Provide the [X, Y] coordinate of the cell's center where the given text is located.  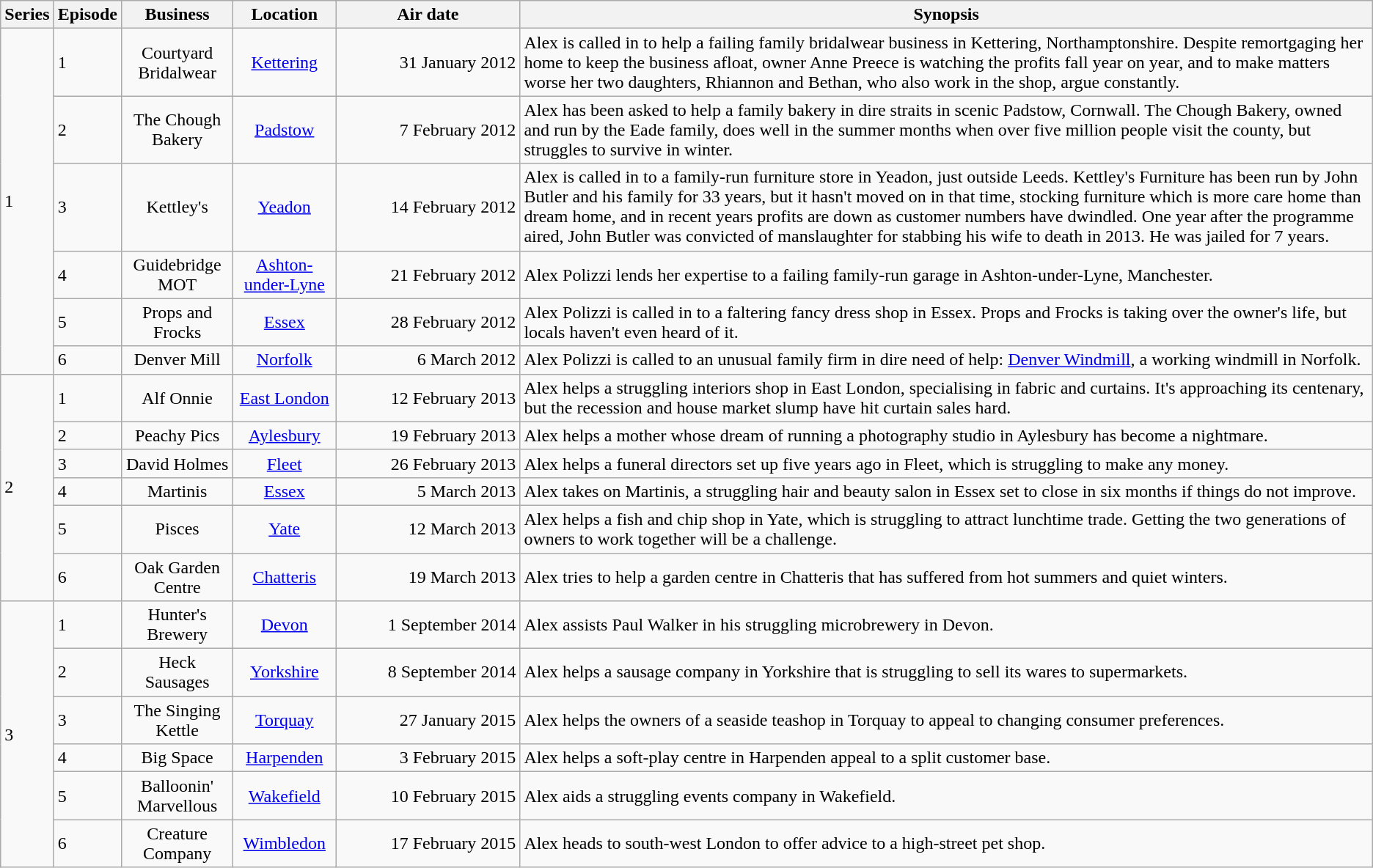
Guidebridge MOT [177, 274]
Norfolk [285, 360]
Series [27, 15]
Alex helps a mother whose dream of running a photography studio in Aylesbury has become a nightmare. [946, 435]
Props and Frocks [177, 323]
Alex Polizzi is called to an unusual family firm in dire need of help: Denver Windmill, a working windmill in Norfolk. [946, 360]
Business [177, 15]
Wimbledon [285, 843]
Peachy Pics [177, 435]
Alex Polizzi lends her expertise to a failing family-run garage in Ashton-under-Lyne, Manchester. [946, 274]
8 September 2014 [428, 673]
Torquay [285, 720]
Alex helps the owners of a seaside teashop in Torquay to appeal to changing consumer preferences. [946, 720]
Oak Garden Centre [177, 576]
The Singing Kettle [177, 720]
Big Space [177, 758]
Wakefield [285, 796]
East London [285, 397]
Episode [87, 15]
3 February 2015 [428, 758]
5 March 2013 [428, 491]
Yeadon [285, 207]
19 February 2013 [428, 435]
Padstow [285, 130]
The Chough Bakery [177, 130]
Balloonin' Marvellous [177, 796]
Alex aids a struggling events company in Wakefield. [946, 796]
Synopsis [946, 15]
Alex helps a soft-play centre in Harpenden appeal to a split customer base. [946, 758]
Aylesbury [285, 435]
Devon [285, 625]
Alex heads to south-west London to offer advice to a high-street pet shop. [946, 843]
21 February 2012 [428, 274]
6 March 2012 [428, 360]
12 February 2013 [428, 397]
Fleet [285, 463]
Denver Mill [177, 360]
Kettley's [177, 207]
Alex helps a funeral directors set up five years ago in Fleet, which is struggling to make any money. [946, 463]
28 February 2012 [428, 323]
7 February 2012 [428, 130]
Martinis [177, 491]
Chatteris [285, 576]
Harpenden [285, 758]
12 March 2013 [428, 529]
10 February 2015 [428, 796]
Alf Onnie [177, 397]
14 February 2012 [428, 207]
Ashton-under-Lyne [285, 274]
17 February 2015 [428, 843]
27 January 2015 [428, 720]
Alex assists Paul Walker in his struggling microbrewery in Devon. [946, 625]
Courtyard Bridalwear [177, 62]
Yate [285, 529]
Heck Sausages [177, 673]
Creature Company [177, 843]
David Holmes [177, 463]
Air date [428, 15]
Alex tries to help a garden centre in Chatteris that has suffered from hot summers and quiet winters. [946, 576]
31 January 2012 [428, 62]
Pisces [177, 529]
Kettering [285, 62]
Alex helps a sausage company in Yorkshire that is struggling to sell its wares to supermarkets. [946, 673]
Location [285, 15]
Alex takes on Martinis, a struggling hair and beauty salon in Essex set to close in six months if things do not improve. [946, 491]
19 March 2013 [428, 576]
26 February 2013 [428, 463]
1 September 2014 [428, 625]
Hunter's Brewery [177, 625]
Yorkshire [285, 673]
